Extract the (x, y) coordinate from the center of the cell holding the provided text.  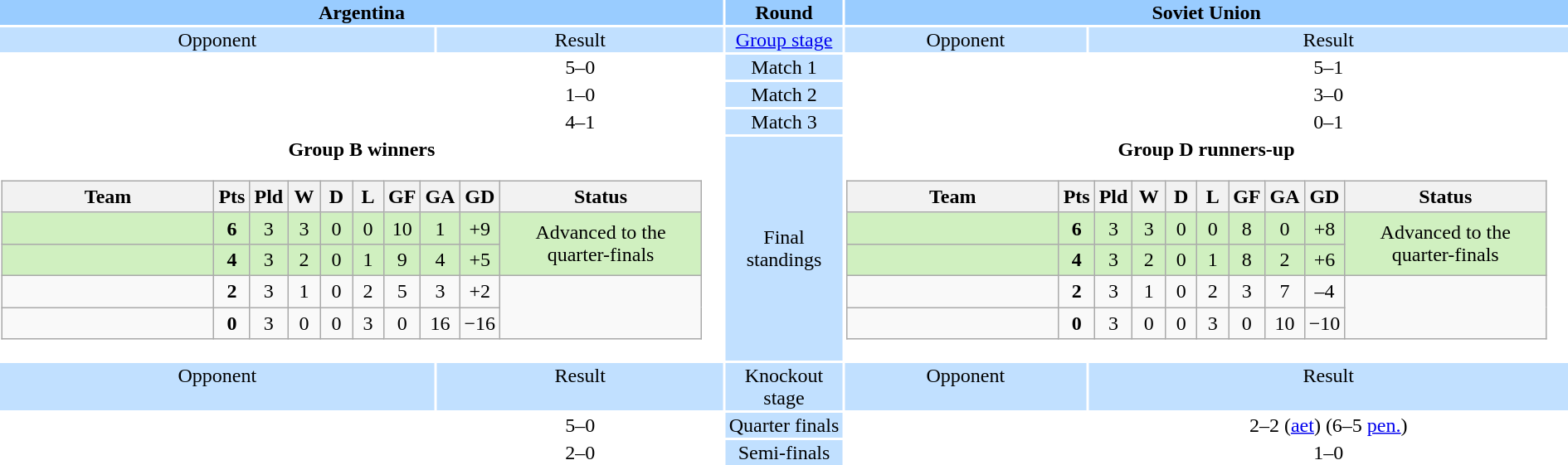
Semi-finals (784, 453)
+9 (480, 228)
+6 (1324, 259)
Round (784, 12)
+2 (480, 291)
–4 (1324, 291)
−10 (1324, 322)
+5 (480, 259)
Knockout stage (784, 386)
7 (1284, 291)
16 (440, 322)
3–0 (1328, 94)
−16 (480, 322)
Match 2 (784, 94)
+8 (1324, 228)
4–1 (581, 122)
Final standings (784, 249)
2–0 (581, 453)
5 (402, 291)
Match 1 (784, 67)
0–1 (1328, 122)
2–2 (aet) (6–5 pen.) (1328, 425)
Match 3 (784, 122)
9 (402, 259)
Soviet Union (1206, 12)
Quarter finals (784, 425)
Group stage (784, 40)
5–1 (1328, 67)
Argentina (362, 12)
